Pinpoint the cell where the given text exists, returning its [x, y] midpoint coordinate. 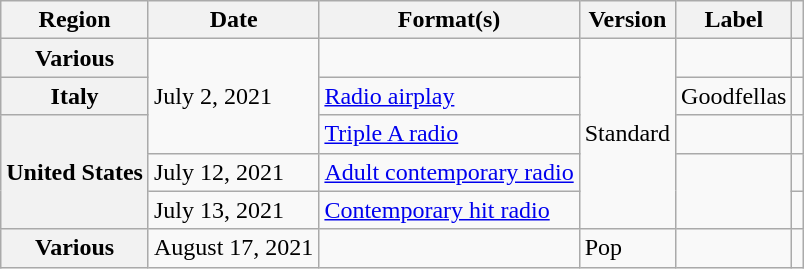
Italy [75, 96]
July 13, 2021 [233, 210]
Version [627, 20]
Triple A radio [449, 134]
Pop [627, 248]
Format(s) [449, 20]
Radio airplay [449, 96]
July 2, 2021 [233, 96]
July 12, 2021 [233, 172]
Standard [627, 134]
Adult contemporary radio [449, 172]
Contemporary hit radio [449, 210]
August 17, 2021 [233, 248]
Date [233, 20]
Region [75, 20]
United States [75, 172]
Label [734, 20]
Goodfellas [734, 96]
